Provide the [X, Y] coordinate of the cell's center where the given text is located.  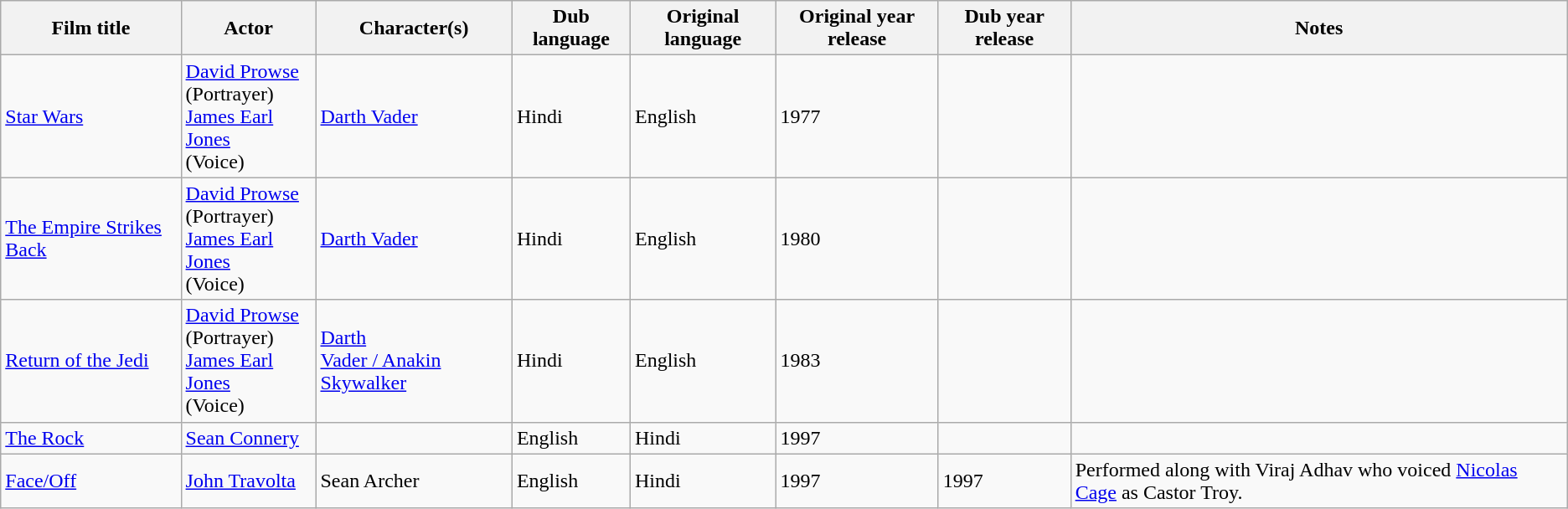
Dub year release [1004, 28]
Film title [90, 28]
1983 [857, 361]
Actor [248, 28]
Sean Archer [414, 481]
Face/Off [90, 481]
Return of the Jedi [90, 361]
John Travolta [248, 481]
Character(s) [414, 28]
Sean Connery [248, 438]
Original year release [857, 28]
Darth Vader / Anakin Skywalker [414, 361]
The Empire Strikes Back [90, 239]
Notes [1318, 28]
The Rock [90, 438]
Original language [702, 28]
Star Wars [90, 116]
1977 [857, 116]
Dub language [571, 28]
1980 [857, 239]
Performed along with Viraj Adhav who voiced Nicolas Cage as Castor Troy. [1318, 481]
